From the cell containing the given text, extract its center point as [x, y] coordinate. 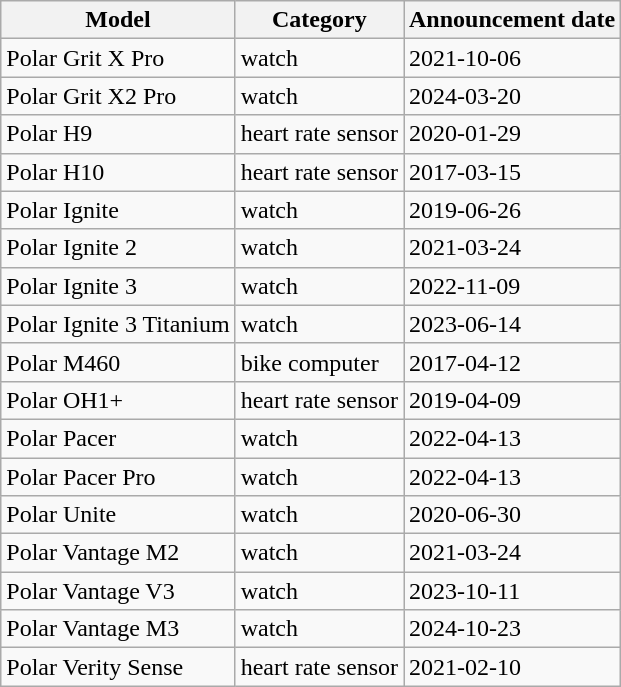
bike computer [319, 362]
Polar Ignite [118, 210]
2020-06-30 [512, 515]
Announcement date [512, 20]
2019-04-09 [512, 400]
Polar Grit X Pro [118, 58]
2017-03-15 [512, 172]
Polar Ignite 3 Titanium [118, 324]
Polar Grit X2 Pro [118, 96]
Category [319, 20]
Polar Unite [118, 515]
2022-11-09 [512, 286]
2024-03-20 [512, 96]
2017-04-12 [512, 362]
2023-06-14 [512, 324]
2024-10-23 [512, 629]
2021-10-06 [512, 58]
Polar H10 [118, 172]
2019-06-26 [512, 210]
2023-10-11 [512, 591]
Polar M460 [118, 362]
Polar Vantage M3 [118, 629]
Polar Pacer [118, 438]
Polar Ignite 2 [118, 248]
Polar OH1+ [118, 400]
Polar Pacer Pro [118, 477]
Polar Vantage V3 [118, 591]
Polar H9 [118, 134]
Polar Ignite 3 [118, 286]
Polar Verity Sense [118, 667]
2020-01-29 [512, 134]
2021-02-10 [512, 667]
Model [118, 20]
Polar Vantage M2 [118, 553]
